Provide the (X, Y) coordinate of the cell's center where the given text is located.  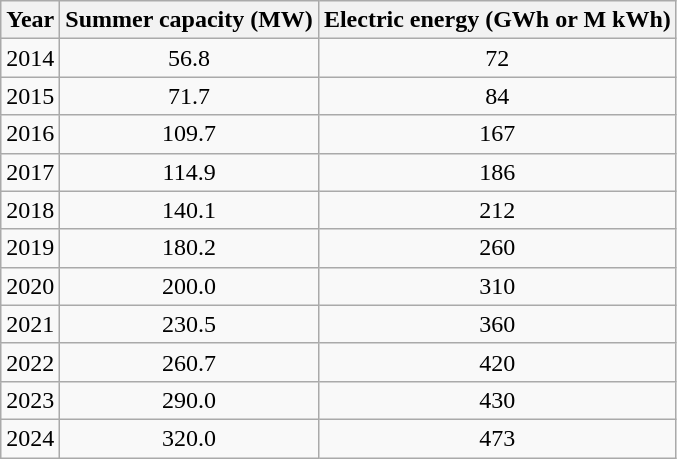
420 (497, 362)
140.1 (190, 210)
2016 (30, 134)
180.2 (190, 248)
Year (30, 20)
186 (497, 172)
212 (497, 210)
2014 (30, 58)
260 (497, 248)
Summer capacity (MW) (190, 20)
114.9 (190, 172)
290.0 (190, 400)
320.0 (190, 438)
2017 (30, 172)
230.5 (190, 324)
2020 (30, 286)
2023 (30, 400)
2021 (30, 324)
72 (497, 58)
2015 (30, 96)
2018 (30, 210)
71.7 (190, 96)
Electric energy (GWh or M kWh) (497, 20)
2019 (30, 248)
2024 (30, 438)
360 (497, 324)
260.7 (190, 362)
2022 (30, 362)
200.0 (190, 286)
310 (497, 286)
109.7 (190, 134)
84 (497, 96)
56.8 (190, 58)
167 (497, 134)
430 (497, 400)
473 (497, 438)
